Find where the given text appears and provide that cell's center as (x, y) coordinate. 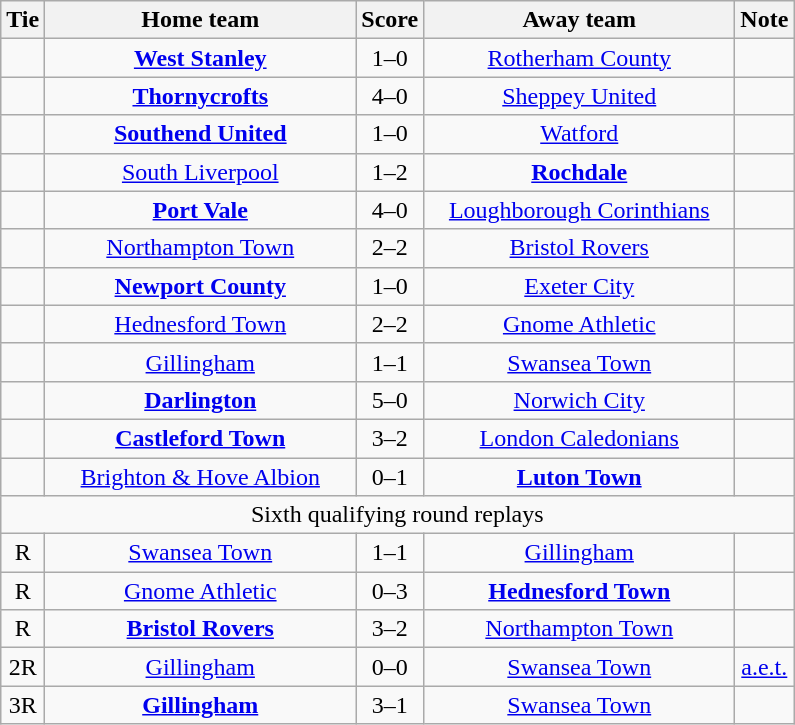
3R (23, 705)
0–3 (390, 591)
Tie (23, 20)
5–0 (390, 400)
South Liverpool (200, 172)
Home team (200, 20)
3–1 (390, 705)
Note (764, 20)
London Caledonians (580, 438)
Sheppey United (580, 96)
2R (23, 667)
0–1 (390, 477)
Darlington (200, 400)
Loughborough Corinthians (580, 210)
Watford (580, 134)
1–2 (390, 172)
Port Vale (200, 210)
Norwich City (580, 400)
Sixth qualifying round replays (398, 515)
Away team (580, 20)
Southend United (200, 134)
Rotherham County (580, 58)
Castleford Town (200, 438)
Exeter City (580, 286)
Rochdale (580, 172)
Thornycrofts (200, 96)
0–0 (390, 667)
West Stanley (200, 58)
Brighton & Hove Albion (200, 477)
Newport County (200, 286)
a.e.t. (764, 667)
Score (390, 20)
Luton Town (580, 477)
